Provide the [x, y] coordinate of the cell's center where the given text is located.  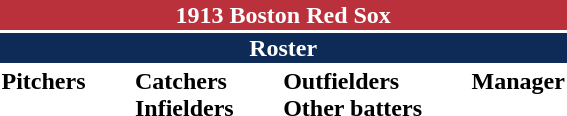
1913 Boston Red Sox [283, 15]
Roster [283, 48]
